Find where the given text appears and provide that cell's center as (X, Y) coordinate. 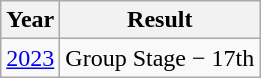
2023 (30, 58)
Year (30, 20)
Result (160, 20)
Group Stage − 17th (160, 58)
